Return the [x, y] coordinate for the center point of the cell that contains the specified text.  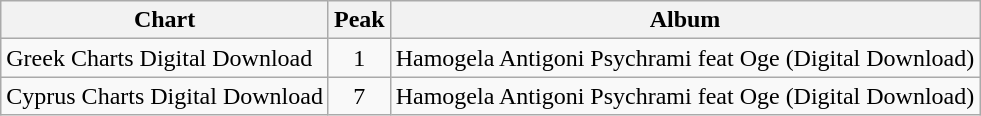
Greek Charts Digital Download [165, 58]
1 [359, 58]
Album [685, 20]
Peak [359, 20]
7 [359, 96]
Chart [165, 20]
Cyprus Charts Digital Download [165, 96]
